Provide the [x, y] coordinate of the cell's center where the given text is located.  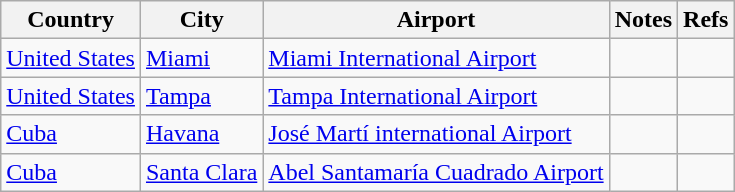
Havana [201, 134]
Miami International Airport [436, 58]
Santa Clara [201, 172]
Notes [643, 20]
Refs [706, 20]
Country [71, 20]
City [201, 20]
Tampa [201, 96]
Tampa International Airport [436, 96]
Airport [436, 20]
Miami [201, 58]
José Martí international Airport [436, 134]
Abel Santamaría Cuadrado Airport [436, 172]
